Detect which cell encompasses the target text, then output its (X, Y) center coordinate. 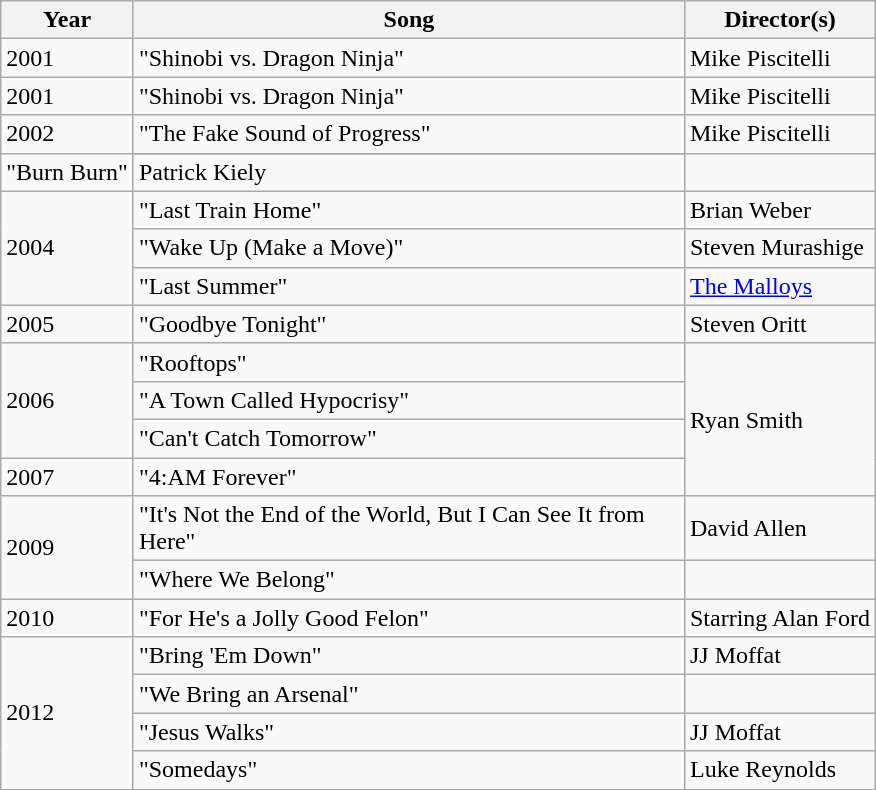
"Can't Catch Tomorrow" (408, 438)
Brian Weber (780, 210)
Director(s) (780, 20)
"We Bring an Arsenal" (408, 694)
"Bring 'Em Down" (408, 656)
2006 (68, 400)
2010 (68, 618)
Starring Alan Ford (780, 618)
2009 (68, 548)
2004 (68, 248)
"Goodbye Tonight" (408, 324)
2005 (68, 324)
"Rooftops" (408, 362)
"Somedays" (408, 770)
"Wake Up (Make a Move)" (408, 248)
"For He's a Jolly Good Felon" (408, 618)
"4:AM Forever" (408, 477)
David Allen (780, 528)
The Malloys (780, 286)
Year (68, 20)
2007 (68, 477)
Steven Murashige (780, 248)
"Burn Burn" (68, 172)
2012 (68, 713)
"It's Not the End of the World, But I Can See It from Here" (408, 528)
"The Fake Sound of Progress" (408, 134)
Luke Reynolds (780, 770)
2002 (68, 134)
Song (408, 20)
"A Town Called Hypocrisy" (408, 400)
Patrick Kiely (408, 172)
Ryan Smith (780, 419)
"Where We Belong" (408, 580)
"Last Train Home" (408, 210)
"Last Summer" (408, 286)
"Jesus Walks" (408, 732)
Steven Oritt (780, 324)
